Detect which cell encompasses the target text, then output its (X, Y) center coordinate. 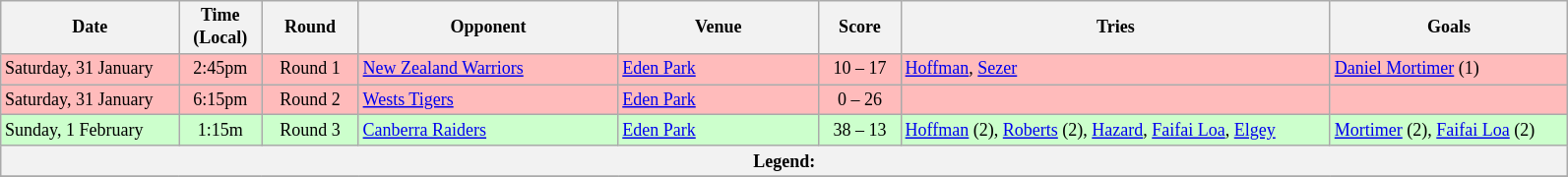
1:15m (220, 130)
Round 2 (311, 100)
Legend: (784, 161)
Round 3 (311, 130)
Round 1 (311, 69)
Hoffman, Sezer (1115, 69)
6:15pm (220, 100)
Venue (719, 28)
Time (Local) (220, 28)
2:45pm (220, 69)
Opponent (488, 28)
Canberra Raiders (488, 130)
0 – 26 (860, 100)
38 – 13 (860, 130)
10 – 17 (860, 69)
New Zealand Warriors (488, 69)
Goals (1449, 28)
Round (311, 28)
Mortimer (2), Faifai Loa (2) (1449, 130)
Daniel Mortimer (1) (1449, 69)
Score (860, 28)
Date (91, 28)
Sunday, 1 February (91, 130)
Wests Tigers (488, 100)
Tries (1115, 28)
Hoffman (2), Roberts (2), Hazard, Faifai Loa, Elgey (1115, 130)
